Return the (x, y) coordinate for the center point of the cell that contains the specified text.  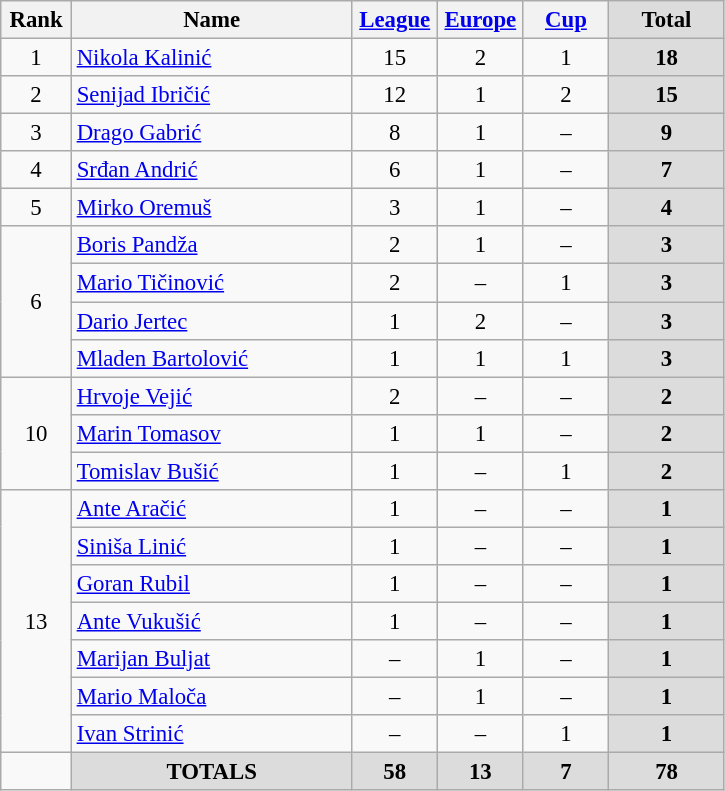
Name (212, 20)
58 (395, 772)
Europe (481, 20)
12 (395, 95)
Dario Jertec (212, 321)
78 (667, 772)
18 (667, 58)
Mario Maloča (212, 697)
Ante Aračić (212, 509)
Cup (566, 20)
10 (36, 434)
Boris Pandža (212, 245)
Ante Vukušić (212, 621)
Drago Gabrić (212, 133)
Siniša Linić (212, 546)
5 (36, 208)
Hrvoje Vejić (212, 396)
Ivan Strinić (212, 734)
9 (667, 133)
8 (395, 133)
Rank (36, 20)
Marin Tomasov (212, 433)
Mirko Oremuš (212, 208)
Total (667, 20)
Tomislav Bušić (212, 471)
Nikola Kalinić (212, 58)
Marijan Buljat (212, 659)
Srđan Andrić (212, 170)
Senijad Ibričić (212, 95)
Goran Rubil (212, 584)
TOTALS (212, 772)
Mladen Bartolović (212, 358)
League (395, 20)
Mario Tičinović (212, 283)
